Output the [x, y] coordinate of the center of the cell containing the given text.  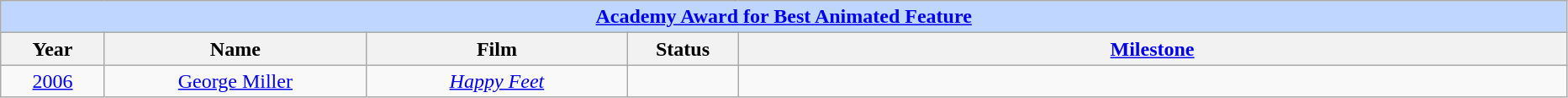
2006 [53, 81]
Film [496, 49]
Academy Award for Best Animated Feature [784, 17]
Name [235, 49]
George Miller [235, 81]
Status [683, 49]
Happy Feet [496, 81]
Year [53, 49]
Milestone [1153, 49]
